Pinpoint the cell where the given text exists, returning its (X, Y) midpoint coordinate. 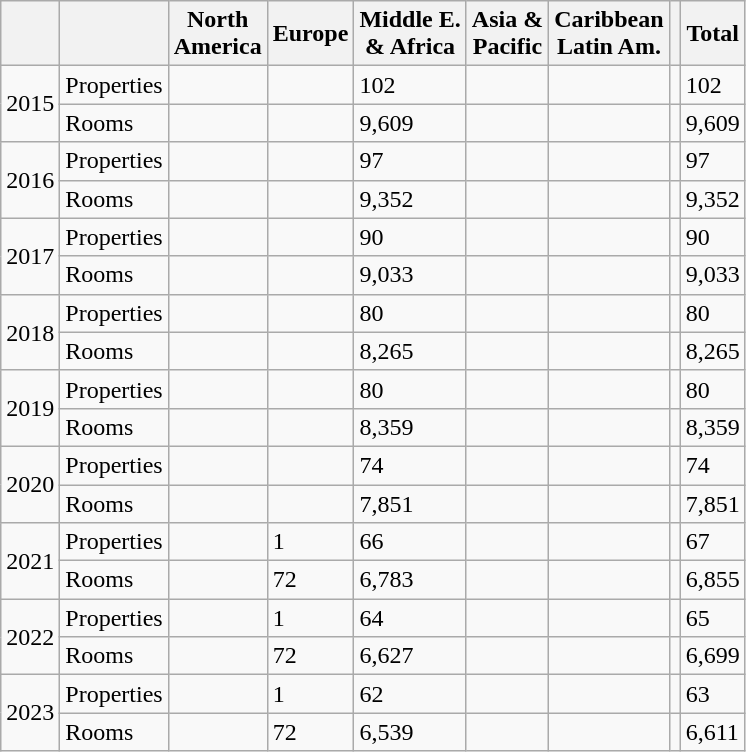
6,699 (712, 656)
Middle E.& Africa (410, 34)
2016 (30, 180)
2018 (30, 332)
63 (712, 694)
2019 (30, 408)
6,783 (410, 580)
66 (410, 542)
2017 (30, 256)
6,611 (712, 732)
2020 (30, 484)
Total (712, 34)
2022 (30, 637)
67 (712, 542)
6,539 (410, 732)
6,855 (712, 580)
Europe (310, 34)
CaribbeanLatin Am. (609, 34)
Asia &Pacific (507, 34)
64 (410, 618)
62 (410, 694)
2015 (30, 104)
NorthAmerica (218, 34)
2023 (30, 713)
6,627 (410, 656)
65 (712, 618)
2021 (30, 561)
